Identify which cell holds the provided text, then report its [x, y] central coordinate. 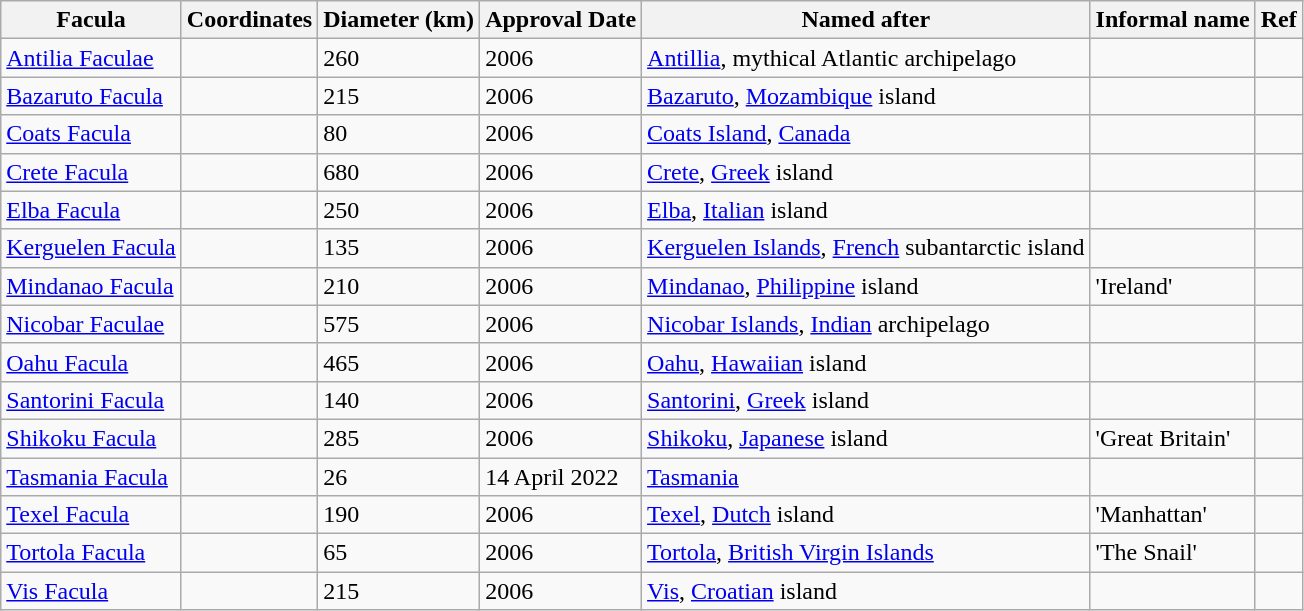
190 [399, 515]
Vis, Croatian island [866, 591]
Elba Facula [92, 210]
Shikoku, Japanese island [866, 438]
Tasmania [866, 477]
Bazaruto Facula [92, 96]
Kerguelen Islands, French subantarctic island [866, 248]
250 [399, 210]
Nicobar Islands, Indian archipelago [866, 324]
65 [399, 553]
Elba, Italian island [866, 210]
Antilia Faculae [92, 58]
Mindanao Facula [92, 286]
Bazaruto, Mozambique island [866, 96]
14 April 2022 [561, 477]
Texel, Dutch island [866, 515]
Tortola Facula [92, 553]
680 [399, 172]
'Manhattan' [1172, 515]
Named after [866, 20]
210 [399, 286]
Facula [92, 20]
Kerguelen Facula [92, 248]
Diameter (km) [399, 20]
Coats Island, Canada [866, 134]
285 [399, 438]
Mindanao, Philippine island [866, 286]
'Ireland' [1172, 286]
135 [399, 248]
Informal name [1172, 20]
Crete, Greek island [866, 172]
Antillia, mythical Atlantic archipelago [866, 58]
Approval Date [561, 20]
80 [399, 134]
140 [399, 400]
Oahu, Hawaiian island [866, 362]
Shikoku Facula [92, 438]
260 [399, 58]
'The Snail' [1172, 553]
Coordinates [249, 20]
Santorini Facula [92, 400]
Vis Facula [92, 591]
Santorini, Greek island [866, 400]
'Great Britain' [1172, 438]
Nicobar Faculae [92, 324]
575 [399, 324]
465 [399, 362]
Crete Facula [92, 172]
Tortola, British Virgin Islands [866, 553]
26 [399, 477]
Coats Facula [92, 134]
Texel Facula [92, 515]
Ref [1278, 20]
Tasmania Facula [92, 477]
Oahu Facula [92, 362]
